From the cell containing the given text, extract its center point as [X, Y] coordinate. 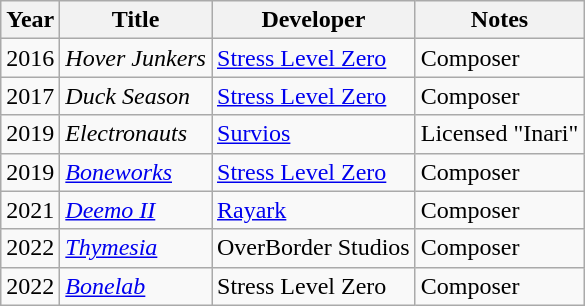
Bonelab [136, 286]
Deemo II [136, 210]
Year [30, 20]
2021 [30, 210]
Boneworks [136, 172]
Electronauts [136, 134]
Developer [314, 20]
2017 [30, 96]
Duck Season [136, 96]
Notes [500, 20]
Licensed "Inari" [500, 134]
2016 [30, 58]
Rayark [314, 210]
Hover Junkers [136, 58]
OverBorder Studios [314, 248]
Survios [314, 134]
Thymesia [136, 248]
Title [136, 20]
